Provide the (X, Y) coordinate of the cell's center where the given text is located.  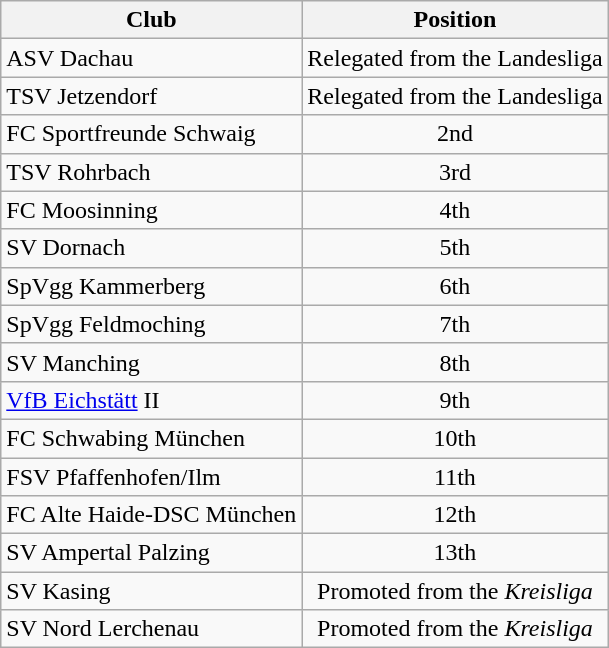
6th (455, 286)
VfB Eichstätt II (152, 400)
TSV Rohrbach (152, 172)
SpVgg Kammerberg (152, 286)
9th (455, 400)
11th (455, 477)
Position (455, 20)
ASV Dachau (152, 58)
4th (455, 210)
SV Nord Lerchenau (152, 629)
10th (455, 438)
8th (455, 362)
Club (152, 20)
TSV Jetzendorf (152, 96)
FC Alte Haide-DSC München (152, 515)
SV Ampertal Palzing (152, 553)
5th (455, 248)
SpVgg Feldmoching (152, 324)
FSV Pfaffenhofen/Ilm (152, 477)
FC Sportfreunde Schwaig (152, 134)
7th (455, 324)
13th (455, 553)
SV Dornach (152, 248)
2nd (455, 134)
3rd (455, 172)
FC Schwabing München (152, 438)
12th (455, 515)
SV Manching (152, 362)
SV Kasing (152, 591)
FC Moosinning (152, 210)
